Extract the [X, Y] coordinate from the center of the cell holding the provided text.  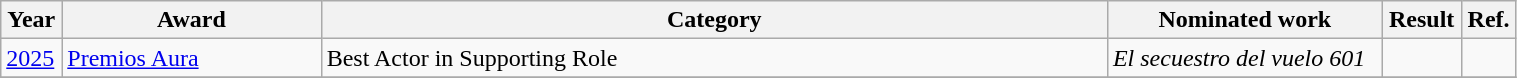
Best Actor in Supporting Role [714, 58]
El secuestro del vuelo 601 [1244, 58]
Ref. [1488, 20]
Result [1422, 20]
Category [714, 20]
2025 [32, 58]
Premios Aura [192, 58]
Nominated work [1244, 20]
Year [32, 20]
Award [192, 20]
